From the cell containing the given text, extract its center point as [x, y] coordinate. 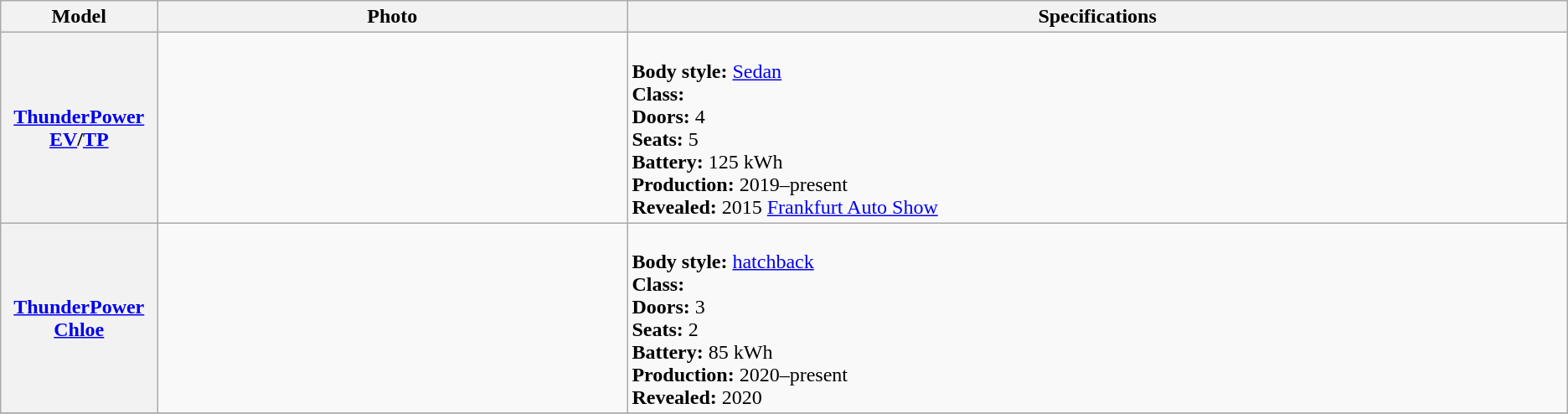
Specifications [1097, 17]
Body style: SedanClass:Doors: 4Seats: 5Battery: 125 kWhProduction: 2019–presentRevealed: 2015 Frankfurt Auto Show [1097, 127]
ThunderPower EV/TP [79, 127]
Model [79, 17]
Photo [392, 17]
Body style: hatchbackClass:Doors: 3Seats: 2Battery: 85 kWhProduction: 2020–presentRevealed: 2020 [1097, 318]
ThunderPower Chloe [79, 318]
